Extract the [X, Y] coordinate from the center of the cell holding the provided text.  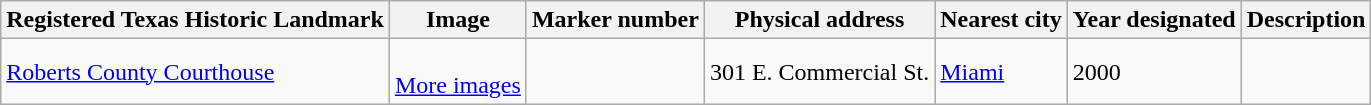
Description [1306, 20]
More images [458, 72]
301 E. Commercial St. [819, 72]
Year designated [1154, 20]
Registered Texas Historic Landmark [196, 20]
2000 [1154, 72]
Marker number [615, 20]
Roberts County Courthouse [196, 72]
Miami [1002, 72]
Image [458, 20]
Physical address [819, 20]
Nearest city [1002, 20]
